Output the (X, Y) coordinate of the center of the cell containing the given text.  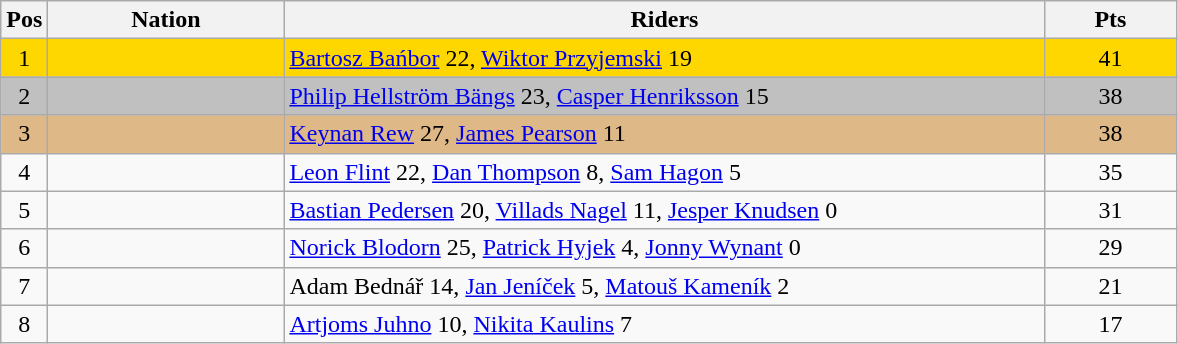
21 (1110, 286)
3 (24, 134)
Philip Hellström Bängs 23, Casper Henriksson 15 (664, 96)
5 (24, 210)
Leon Flint 22, Dan Thompson 8, Sam Hagon 5 (664, 172)
35 (1110, 172)
7 (24, 286)
41 (1110, 58)
Nation (166, 20)
Bartosz Bańbor 22, Wiktor Przyjemski 19 (664, 58)
1 (24, 58)
Keynan Rew 27, James Pearson 11 (664, 134)
6 (24, 248)
Bastian Pedersen 20, Villads Nagel 11, Jesper Knudsen 0 (664, 210)
Norick Blodorn 25, Patrick Hyjek 4, Jonny Wynant 0 (664, 248)
Adam Bednář 14, Jan Jeníček 5, Matouš Kameník 2 (664, 286)
2 (24, 96)
Pos (24, 20)
29 (1110, 248)
8 (24, 324)
Pts (1110, 20)
17 (1110, 324)
4 (24, 172)
Riders (664, 20)
31 (1110, 210)
Artjoms Juhno 10, Nikita Kaulins 7 (664, 324)
